Find where the given text appears and provide that cell's center as [x, y] coordinate. 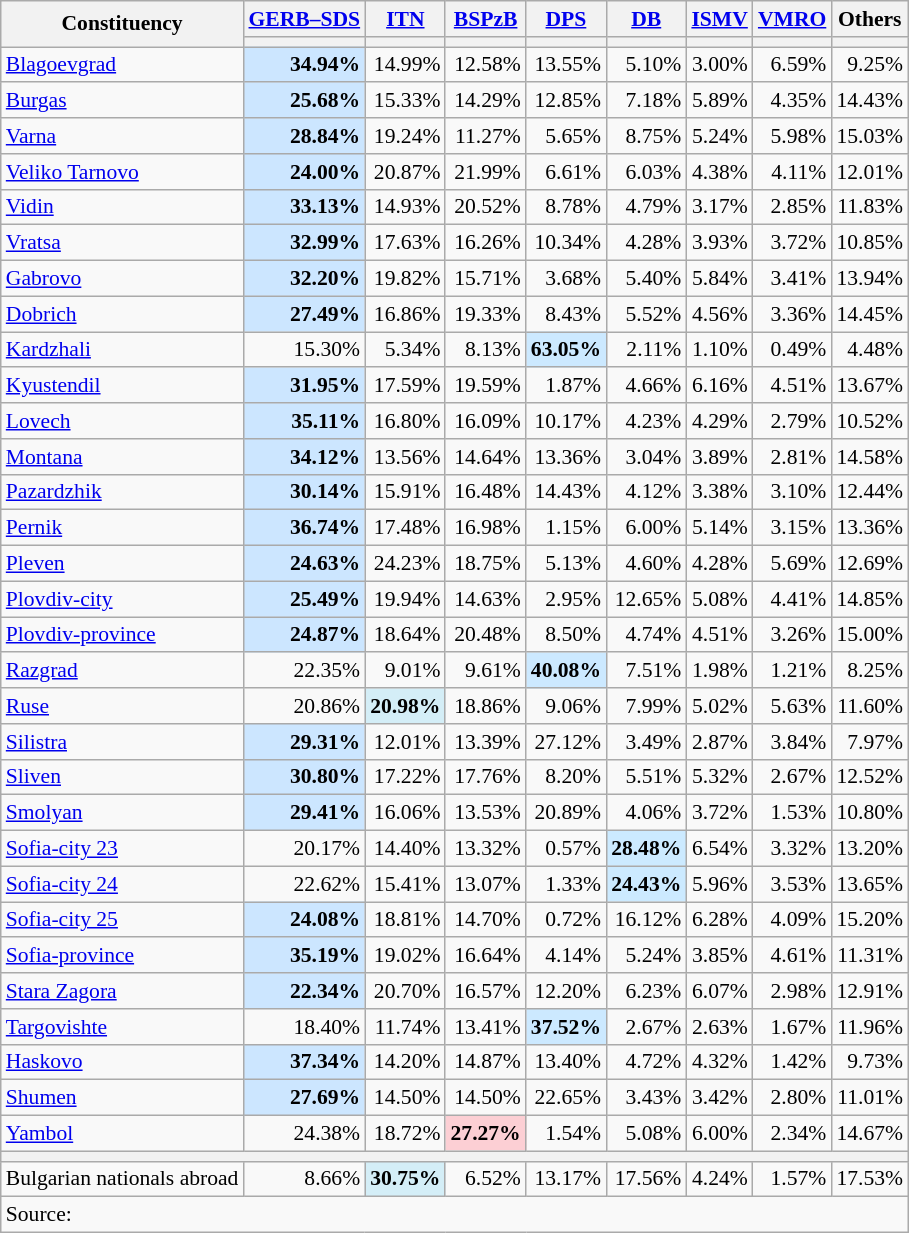
6.07% [720, 991]
VMRO [792, 19]
16.09% [485, 421]
19.02% [405, 956]
4.24% [720, 1179]
3.32% [792, 849]
13.39% [485, 742]
5.32% [720, 777]
13.56% [405, 457]
Kardzhali [122, 350]
7.97% [870, 742]
19.33% [485, 314]
8.25% [870, 671]
14.85% [870, 599]
14.40% [405, 849]
20.86% [304, 706]
18.72% [405, 1134]
5.52% [646, 314]
12.91% [870, 991]
Sofia-province [122, 956]
2.85% [792, 207]
Sliven [122, 777]
3.36% [792, 314]
12.85% [566, 101]
3.10% [792, 492]
12.20% [566, 991]
8.13% [485, 350]
9.73% [870, 1062]
17.76% [485, 777]
3.17% [720, 207]
1.10% [720, 350]
3.53% [792, 884]
13.65% [870, 884]
6.61% [566, 172]
4.38% [720, 172]
37.52% [566, 1027]
13.20% [870, 849]
2.63% [720, 1027]
Source: [454, 1215]
Kyustendil [122, 386]
Razgrad [122, 671]
20.89% [566, 813]
27.12% [566, 742]
14.63% [485, 599]
1.53% [792, 813]
16.06% [405, 813]
14.64% [485, 457]
12.52% [870, 777]
Plovdiv-province [122, 635]
3.49% [646, 742]
24.87% [304, 635]
17.56% [646, 1179]
5.02% [720, 706]
4.12% [646, 492]
24.08% [304, 920]
11.60% [870, 706]
14.20% [405, 1062]
12.44% [870, 492]
1.15% [566, 528]
4.14% [566, 956]
11.31% [870, 956]
Stara Zagora [122, 991]
15.20% [870, 920]
25.68% [304, 101]
11.83% [870, 207]
10.17% [566, 421]
3.04% [646, 457]
22.34% [304, 991]
3.15% [792, 528]
5.63% [792, 706]
Blagoevgrad [122, 65]
3.42% [720, 1098]
Sofia-city 23 [122, 849]
2.95% [566, 599]
14.87% [485, 1062]
16.57% [485, 991]
7.51% [646, 671]
Others [870, 19]
8.66% [304, 1179]
4.74% [646, 635]
Yambol [122, 1134]
11.01% [870, 1098]
1.87% [566, 386]
3.38% [720, 492]
4.06% [646, 813]
16.64% [485, 956]
5.10% [646, 65]
Montana [122, 457]
18.81% [405, 920]
Dobrich [122, 314]
14.58% [870, 457]
17.53% [870, 1179]
19.59% [485, 386]
Bulgarian nationals abroad [122, 1179]
5.96% [720, 884]
10.52% [870, 421]
2.34% [792, 1134]
15.03% [870, 136]
Plovdiv-city [122, 599]
2.98% [792, 991]
10.85% [870, 243]
DPS [566, 19]
27.49% [304, 314]
9.61% [485, 671]
0.72% [566, 920]
3.85% [720, 956]
Haskovo [122, 1062]
4.79% [646, 207]
16.98% [485, 528]
20.70% [405, 991]
Constituency [122, 24]
31.95% [304, 386]
4.09% [792, 920]
4.11% [792, 172]
20.48% [485, 635]
4.35% [792, 101]
34.12% [304, 457]
17.22% [405, 777]
14.45% [870, 314]
28.48% [646, 849]
1.67% [792, 1027]
2.11% [646, 350]
4.66% [646, 386]
13.94% [870, 279]
18.64% [405, 635]
17.63% [405, 243]
3.43% [646, 1098]
36.74% [304, 528]
4.23% [646, 421]
2.80% [792, 1098]
18.75% [485, 564]
63.05% [566, 350]
4.48% [870, 350]
Lovech [122, 421]
5.65% [566, 136]
29.31% [304, 742]
5.14% [720, 528]
2.87% [720, 742]
24.43% [646, 884]
28.84% [304, 136]
7.18% [646, 101]
Shumen [122, 1098]
15.30% [304, 350]
19.24% [405, 136]
2.81% [792, 457]
16.12% [646, 920]
29.41% [304, 813]
13.67% [870, 386]
1.54% [566, 1134]
1.21% [792, 671]
9.06% [566, 706]
10.80% [870, 813]
6.23% [646, 991]
15.91% [405, 492]
21.99% [485, 172]
14.93% [405, 207]
12.65% [646, 599]
5.40% [646, 279]
8.43% [566, 314]
16.26% [485, 243]
Sofia-city 25 [122, 920]
Pleven [122, 564]
4.60% [646, 564]
27.27% [485, 1134]
14.67% [870, 1134]
18.40% [304, 1027]
5.34% [405, 350]
3.84% [792, 742]
10.34% [566, 243]
8.20% [566, 777]
Targovishte [122, 1027]
11.74% [405, 1027]
8.50% [566, 635]
6.52% [485, 1179]
1.98% [720, 671]
20.98% [405, 706]
3.00% [720, 65]
30.80% [304, 777]
4.72% [646, 1062]
35.11% [304, 421]
Smolyan [122, 813]
3.26% [792, 635]
0.49% [792, 350]
Vratsa [122, 243]
Gabrovo [122, 279]
6.16% [720, 386]
24.63% [304, 564]
15.00% [870, 635]
33.13% [304, 207]
4.61% [792, 956]
30.14% [304, 492]
14.29% [485, 101]
19.94% [405, 599]
20.87% [405, 172]
3.89% [720, 457]
35.19% [304, 956]
20.52% [485, 207]
25.49% [304, 599]
22.35% [304, 671]
24.23% [405, 564]
ITN [405, 19]
20.17% [304, 849]
Ruse [122, 706]
1.57% [792, 1179]
27.69% [304, 1098]
13.07% [485, 884]
3.93% [720, 243]
Veliko Tarnovo [122, 172]
2.79% [792, 421]
13.40% [566, 1062]
3.41% [792, 279]
9.25% [870, 65]
11.96% [870, 1027]
40.08% [566, 671]
16.48% [485, 492]
5.84% [720, 279]
4.32% [720, 1062]
24.38% [304, 1134]
Pazardzhik [122, 492]
BSPzB [485, 19]
13.41% [485, 1027]
DB [646, 19]
22.65% [566, 1098]
15.33% [405, 101]
Varna [122, 136]
6.54% [720, 849]
13.55% [566, 65]
17.48% [405, 528]
1.33% [566, 884]
12.58% [485, 65]
5.13% [566, 564]
32.99% [304, 243]
8.78% [566, 207]
6.59% [792, 65]
4.41% [792, 599]
11.27% [485, 136]
19.82% [405, 279]
30.75% [405, 1179]
13.53% [485, 813]
32.20% [304, 279]
Pernik [122, 528]
4.56% [720, 314]
Burgas [122, 101]
14.99% [405, 65]
16.80% [405, 421]
18.86% [485, 706]
22.62% [304, 884]
13.32% [485, 849]
7.99% [646, 706]
1.42% [792, 1062]
GERB–SDS [304, 19]
0.57% [566, 849]
Silistra [122, 742]
Vidin [122, 207]
5.51% [646, 777]
5.89% [720, 101]
6.28% [720, 920]
16.86% [405, 314]
15.41% [405, 884]
3.68% [566, 279]
6.03% [646, 172]
ISMV [720, 19]
12.69% [870, 564]
34.94% [304, 65]
4.29% [720, 421]
15.71% [485, 279]
8.75% [646, 136]
5.98% [792, 136]
14.70% [485, 920]
9.01% [405, 671]
17.59% [405, 386]
Sofia-city 24 [122, 884]
37.34% [304, 1062]
5.69% [792, 564]
24.00% [304, 172]
13.17% [566, 1179]
